Find where the given text appears and provide that cell's center as [x, y] coordinate. 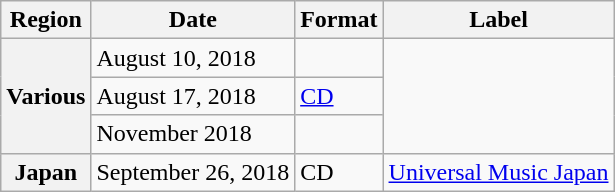
Label [498, 20]
Format [339, 20]
August 17, 2018 [193, 96]
Japan [46, 172]
September 26, 2018 [193, 172]
Date [193, 20]
Universal Music Japan [498, 172]
Region [46, 20]
November 2018 [193, 134]
Various [46, 96]
August 10, 2018 [193, 58]
